Find where the given text appears and provide that cell's center as [x, y] coordinate. 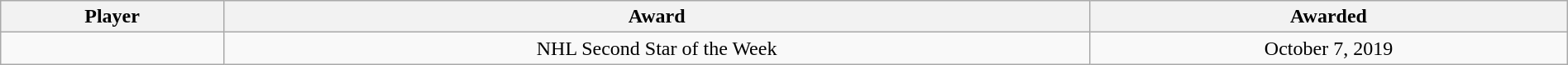
NHL Second Star of the Week [657, 48]
Awarded [1328, 17]
Player [112, 17]
Award [657, 17]
October 7, 2019 [1328, 48]
